Locate the cell with the specified text and output its (X, Y) center coordinate. 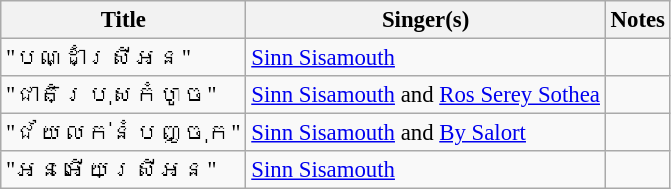
Sinn Sisamouth and By Salort (426, 133)
Sinn Sisamouth and Ros Serey Sothea (426, 95)
Title (124, 20)
"អនអើយស្រីអន" (124, 170)
Singer(s) (426, 20)
"ជ័យលក់នំបញ្ចុក" (124, 133)
"ជាតិប្រុសកំហូច" (124, 95)
"បណ្ដាំស្រីអន" (124, 58)
Notes (638, 20)
